Search for the cell housing the specified text and yield its (X, Y) center coordinate. 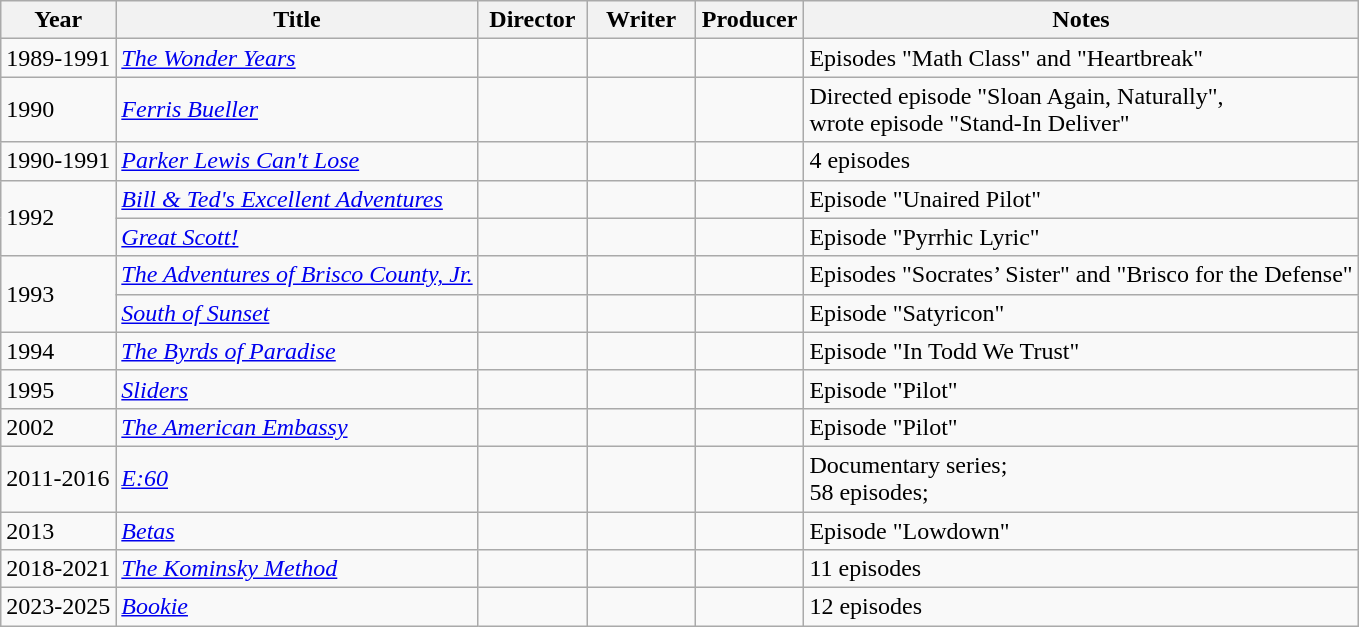
1990-1991 (58, 161)
2018-2021 (58, 569)
2023-2025 (58, 607)
Year (58, 20)
12 episodes (1081, 607)
The Byrds of Paradise (297, 351)
1989-1991 (58, 58)
Ferris Bueller (297, 110)
Episodes "Math Class" and "Heartbreak" (1081, 58)
1992 (58, 218)
Directed episode "Sloan Again, Naturally",wrote episode "Stand-In Deliver" (1081, 110)
The American Embassy (297, 427)
1994 (58, 351)
Parker Lewis Can't Lose (297, 161)
Episodes "Socrates’ Sister" and "Brisco for the Defense" (1081, 275)
Bookie (297, 607)
Documentary series;58 episodes; (1081, 478)
1993 (58, 294)
Writer (642, 20)
2011-2016 (58, 478)
Episode "Pyrrhic Lyric" (1081, 237)
Bill & Ted's Excellent Adventures (297, 199)
Episode "Satyricon" (1081, 313)
Sliders (297, 389)
Title (297, 20)
2002 (58, 427)
1995 (58, 389)
The Kominsky Method (297, 569)
E:60 (297, 478)
Producer (750, 20)
11 episodes (1081, 569)
2013 (58, 531)
The Adventures of Brisco County, Jr. (297, 275)
The Wonder Years (297, 58)
Director (532, 20)
South of Sunset (297, 313)
Episode "Unaired Pilot" (1081, 199)
1990 (58, 110)
Great Scott! (297, 237)
Episode "Lowdown" (1081, 531)
Betas (297, 531)
4 episodes (1081, 161)
Notes (1081, 20)
Episode "In Todd We Trust" (1081, 351)
